Output the [x, y] coordinate of the center of the cell containing the given text.  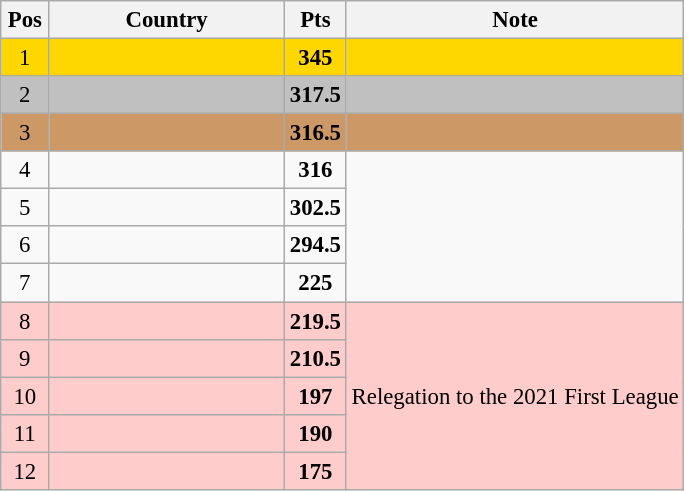
5 [25, 208]
Note [515, 20]
316.5 [315, 133]
302.5 [315, 208]
8 [25, 321]
294.5 [315, 245]
11 [25, 433]
197 [315, 396]
1 [25, 58]
316 [315, 170]
190 [315, 433]
175 [315, 471]
219.5 [315, 321]
3 [25, 133]
345 [315, 58]
6 [25, 245]
10 [25, 396]
210.5 [315, 358]
2 [25, 95]
225 [315, 283]
Relegation to the 2021 First League [515, 396]
Pos [25, 20]
317.5 [315, 95]
7 [25, 283]
4 [25, 170]
9 [25, 358]
Pts [315, 20]
12 [25, 471]
Country [167, 20]
